From the cell containing the given text, extract its center point as [X, Y] coordinate. 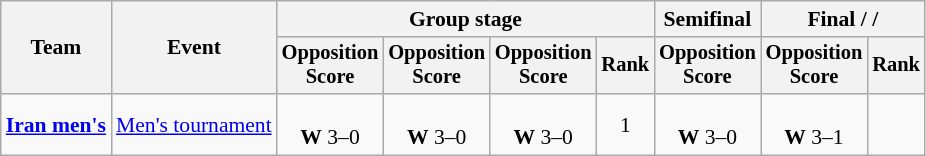
1 [626, 124]
Final / / [843, 19]
Men's tournament [194, 124]
Event [194, 48]
Semifinal [708, 19]
Iran men's [56, 124]
Group stage [466, 19]
Team [56, 48]
W 3–1 [814, 124]
